Scan for the cell matching the given text and deliver its (x, y) coordinate at center. 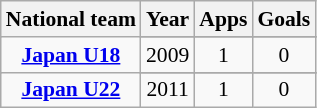
2011 (168, 90)
Japan U22 (71, 90)
Goals (284, 19)
National team (71, 19)
Apps (223, 19)
2009 (168, 55)
Year (168, 19)
Japan U18 (71, 55)
